Return the [x, y] coordinate for the center point of the cell that contains the specified text.  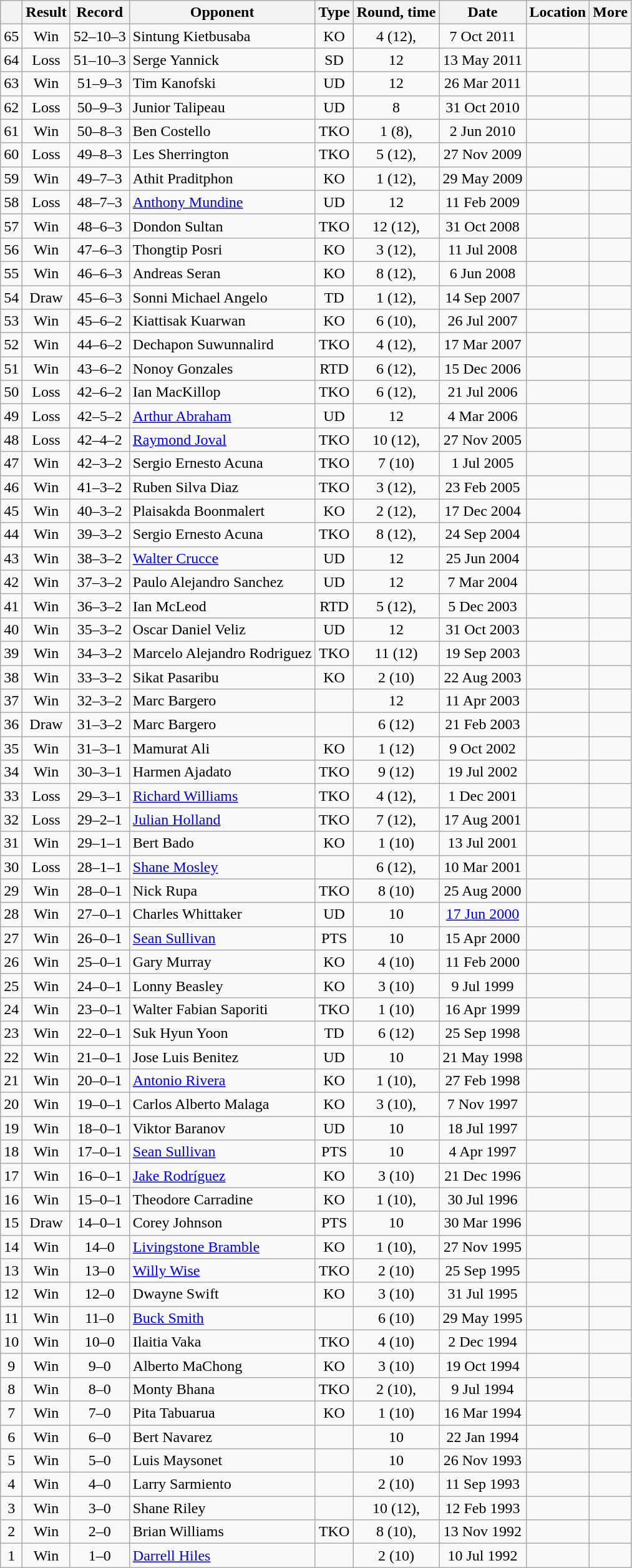
Charles Whittaker [222, 914]
16 [11, 1199]
SD [334, 60]
48–6–3 [100, 226]
18–0–1 [100, 1128]
58 [11, 202]
Viktor Baranov [222, 1128]
35 [11, 748]
Ilaitia Vaka [222, 1342]
Type [334, 12]
46–6–3 [100, 273]
25–0–1 [100, 962]
50–8–3 [100, 131]
9 Jul 1999 [483, 985]
35–3–2 [100, 629]
Dondon Sultan [222, 226]
25 [11, 985]
45 [11, 511]
45–6–3 [100, 298]
Kiattisak Kuarwan [222, 321]
14–0 [100, 1247]
39–3–2 [100, 535]
Bert Navarez [222, 1436]
17 [11, 1176]
Pita Tabuarua [222, 1413]
5–0 [100, 1461]
21 Dec 1996 [483, 1176]
Jose Luis Benitez [222, 1057]
Sintung Kietbusaba [222, 36]
Serge Yannick [222, 60]
Walter Crucce [222, 558]
36 [11, 725]
10–0 [100, 1342]
22 [11, 1057]
6 (10) [396, 1318]
Ben Costello [222, 131]
19–0–1 [100, 1105]
1 (12) [396, 748]
51–9–3 [100, 84]
Livingstone Bramble [222, 1247]
Willy Wise [222, 1270]
46 [11, 487]
29–3–1 [100, 796]
1 [11, 1556]
42–3–2 [100, 463]
29 May 1995 [483, 1318]
29–1–1 [100, 843]
52 [11, 345]
6–0 [100, 1436]
Monty Bhana [222, 1389]
30 Jul 1996 [483, 1199]
32 [11, 820]
Carlos Alberto Malaga [222, 1105]
27 Nov 2005 [483, 440]
8 (10), [396, 1532]
9 [11, 1365]
12 (12), [396, 226]
4–0 [100, 1484]
10 Jul 1992 [483, 1556]
7 [11, 1413]
20–0–1 [100, 1081]
64 [11, 60]
44–6–2 [100, 345]
34 [11, 772]
Ruben Silva Diaz [222, 487]
26–0–1 [100, 938]
11–0 [100, 1318]
2 (10), [396, 1389]
Richard Williams [222, 796]
3 [11, 1508]
11 Feb 2000 [483, 962]
Theodore Carradine [222, 1199]
Sonni Michael Angelo [222, 298]
Suk Hyun Yoon [222, 1033]
Plaisakda Boonmalert [222, 511]
3 (10), [396, 1105]
Larry Sarmiento [222, 1484]
More [610, 12]
Jake Rodríguez [222, 1176]
9–0 [100, 1365]
61 [11, 131]
Junior Talipeau [222, 107]
18 [11, 1152]
49–8–3 [100, 155]
21 Feb 2003 [483, 725]
16 Apr 1999 [483, 1009]
13 Jul 2001 [483, 843]
6 (10), [396, 321]
30 [11, 867]
11 (12) [396, 653]
23 [11, 1033]
Date [483, 12]
Andreas Seran [222, 273]
Tim Kanofski [222, 84]
2 Dec 1994 [483, 1342]
11 [11, 1318]
13 [11, 1270]
Darrell Hiles [222, 1556]
4 Mar 2006 [483, 416]
29–2–1 [100, 820]
1 Jul 2005 [483, 463]
25 Sep 1995 [483, 1270]
11 Jul 2008 [483, 249]
31 Oct 2010 [483, 107]
27 [11, 938]
25 Jun 2004 [483, 558]
48 [11, 440]
2–0 [100, 1532]
28–0–1 [100, 891]
15 Dec 2006 [483, 369]
Round, time [396, 12]
60 [11, 155]
Antonio Rivera [222, 1081]
26 [11, 962]
6 Jun 2008 [483, 273]
65 [11, 36]
Julian Holland [222, 820]
8 (10) [396, 891]
Location [558, 12]
39 [11, 653]
30–3–1 [100, 772]
21 [11, 1081]
26 Nov 1993 [483, 1461]
Luis Maysonet [222, 1461]
6 [11, 1436]
Record [100, 12]
24 [11, 1009]
26 Jul 2007 [483, 321]
Shane Mosley [222, 867]
15–0–1 [100, 1199]
17 Mar 2007 [483, 345]
24 Sep 2004 [483, 535]
27 Feb 1998 [483, 1081]
4 [11, 1484]
28 [11, 914]
1 Dec 2001 [483, 796]
44 [11, 535]
62 [11, 107]
Mamurat Ali [222, 748]
16 Mar 1994 [483, 1413]
2 Jun 2010 [483, 131]
41 [11, 606]
9 (12) [396, 772]
Sikat Pasaribu [222, 677]
8–0 [100, 1389]
36–3–2 [100, 606]
48–7–3 [100, 202]
37 [11, 701]
Oscar Daniel Veliz [222, 629]
63 [11, 84]
4 Apr 1997 [483, 1152]
31–3–1 [100, 748]
17 Aug 2001 [483, 820]
13–0 [100, 1270]
30 Mar 1996 [483, 1223]
Gary Murray [222, 962]
12–0 [100, 1294]
27 Nov 1995 [483, 1247]
32–3–2 [100, 701]
50–9–3 [100, 107]
2 [11, 1532]
17 Jun 2000 [483, 914]
27 Nov 2009 [483, 155]
Walter Fabian Saporiti [222, 1009]
57 [11, 226]
Lonny Beasley [222, 985]
31 Jul 1995 [483, 1294]
37–3–2 [100, 582]
7 (12), [396, 820]
49 [11, 416]
22 Aug 2003 [483, 677]
45–6–2 [100, 321]
42 [11, 582]
9 Jul 1994 [483, 1389]
16–0–1 [100, 1176]
Dechapon Suwunnalird [222, 345]
7 Oct 2011 [483, 36]
11 Sep 1993 [483, 1484]
Opponent [222, 12]
Buck Smith [222, 1318]
1–0 [100, 1556]
42–6–2 [100, 392]
Les Sherrington [222, 155]
10 Mar 2001 [483, 867]
14 [11, 1247]
5 [11, 1461]
29 May 2009 [483, 178]
Harmen Ajadato [222, 772]
52–10–3 [100, 36]
22–0–1 [100, 1033]
42–4–2 [100, 440]
33–3–2 [100, 677]
14–0–1 [100, 1223]
42–5–2 [100, 416]
14 Sep 2007 [483, 298]
38 [11, 677]
Alberto MaChong [222, 1365]
7 (10) [396, 463]
Marcelo Alejandro Rodriguez [222, 653]
49–7–3 [100, 178]
13 Nov 1992 [483, 1532]
Result [46, 12]
40 [11, 629]
Dwayne Swift [222, 1294]
15 [11, 1223]
Ian MacKillop [222, 392]
Paulo Alejandro Sanchez [222, 582]
19 [11, 1128]
21 May 1998 [483, 1057]
19 Sep 2003 [483, 653]
19 Oct 1994 [483, 1365]
2 (12), [396, 511]
17 Dec 2004 [483, 511]
33 [11, 796]
31–3–2 [100, 725]
43 [11, 558]
50 [11, 392]
55 [11, 273]
Nonoy Gonzales [222, 369]
11 Apr 2003 [483, 701]
53 [11, 321]
25 Sep 1998 [483, 1033]
21 Jul 2006 [483, 392]
19 Jul 2002 [483, 772]
31 [11, 843]
26 Mar 2011 [483, 84]
Shane Riley [222, 1508]
27–0–1 [100, 914]
13 May 2011 [483, 60]
23–0–1 [100, 1009]
3–0 [100, 1508]
31 Oct 2008 [483, 226]
29 [11, 891]
12 Feb 1993 [483, 1508]
20 [11, 1105]
28–1–1 [100, 867]
Arthur Abraham [222, 416]
11 Feb 2009 [483, 202]
1 (8), [396, 131]
Nick Rupa [222, 891]
31 Oct 2003 [483, 629]
Thongtip Posri [222, 249]
47–6–3 [100, 249]
15 Apr 2000 [483, 938]
25 Aug 2000 [483, 891]
Raymond Joval [222, 440]
17–0–1 [100, 1152]
47 [11, 463]
41–3–2 [100, 487]
38–3–2 [100, 558]
34–3–2 [100, 653]
43–6–2 [100, 369]
Corey Johnson [222, 1223]
Ian McLeod [222, 606]
Brian Williams [222, 1532]
51–10–3 [100, 60]
18 Jul 1997 [483, 1128]
9 Oct 2002 [483, 748]
24–0–1 [100, 985]
Anthony Mundine [222, 202]
21–0–1 [100, 1057]
Athit Praditphon [222, 178]
Bert Bado [222, 843]
59 [11, 178]
7 Nov 1997 [483, 1105]
51 [11, 369]
54 [11, 298]
40–3–2 [100, 511]
56 [11, 249]
7–0 [100, 1413]
5 Dec 2003 [483, 606]
7 Mar 2004 [483, 582]
22 Jan 1994 [483, 1436]
23 Feb 2005 [483, 487]
